Pinpoint the cell where the given text exists, returning its [x, y] midpoint coordinate. 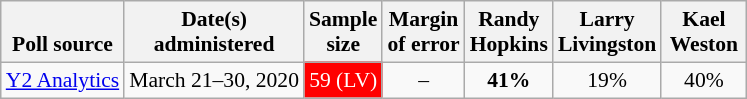
LarryLivingston [608, 32]
40% [704, 80]
Y2 Analytics [62, 80]
KaelWeston [704, 32]
Marginof error [423, 32]
RandyHopkins [509, 32]
Poll source [62, 32]
19% [608, 80]
Samplesize [343, 32]
41% [509, 80]
59 (LV) [343, 80]
Date(s)administered [214, 32]
March 21–30, 2020 [214, 80]
– [423, 80]
